Pinpoint the cell where the given text exists, returning its (X, Y) midpoint coordinate. 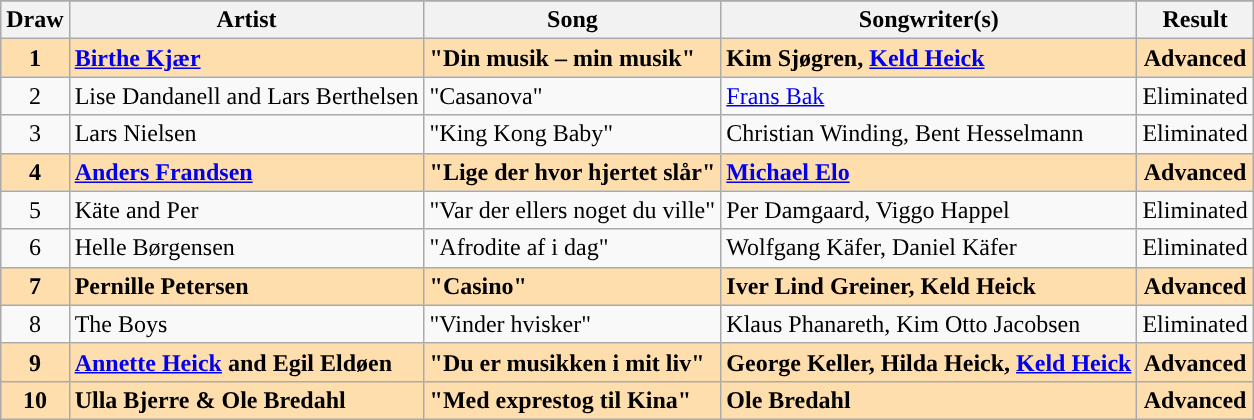
10 (35, 400)
"Din musik – min musik" (572, 58)
The Boys (246, 324)
"Afrodite af i dag" (572, 248)
Wolfgang Käfer, Daniel Käfer (929, 248)
"Med exprestog til Kina" (572, 400)
"King Kong Baby" (572, 134)
"Lige der hvor hjertet slår" (572, 172)
Anders Frandsen (246, 172)
Draw (35, 20)
Helle Børgensen (246, 248)
8 (35, 324)
Kim Sjøgren, Keld Heick (929, 58)
Annette Heick and Egil Eldøen (246, 362)
1 (35, 58)
7 (35, 286)
Lars Nielsen (246, 134)
Michael Elo (929, 172)
"Casino" (572, 286)
9 (35, 362)
6 (35, 248)
"Du er musikken i mit liv" (572, 362)
Songwriter(s) (929, 20)
4 (35, 172)
Iver Lind Greiner, Keld Heick (929, 286)
George Keller, Hilda Heick, Keld Heick (929, 362)
Christian Winding, Bent Hesselmann (929, 134)
Birthe Kjær (246, 58)
Song (572, 20)
Result (1195, 20)
5 (35, 210)
"Vinder hvisker" (572, 324)
Käte and Per (246, 210)
"Casanova" (572, 96)
Ole Bredahl (929, 400)
Frans Bak (929, 96)
Ulla Bjerre & Ole Bredahl (246, 400)
Pernille Petersen (246, 286)
"Var der ellers noget du ville" (572, 210)
2 (35, 96)
3 (35, 134)
Artist (246, 20)
Lise Dandanell and Lars Berthelsen (246, 96)
Per Damgaard, Viggo Happel (929, 210)
Klaus Phanareth, Kim Otto Jacobsen (929, 324)
